Scan for the cell matching the given text and deliver its (x, y) coordinate at center. 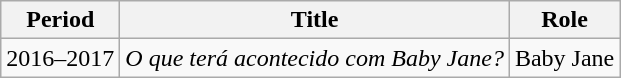
O que terá acontecido com Baby Jane? (315, 58)
2016–2017 (60, 58)
Baby Jane (564, 58)
Period (60, 20)
Role (564, 20)
Title (315, 20)
